Find where the given text appears and provide that cell's center as [X, Y] coordinate. 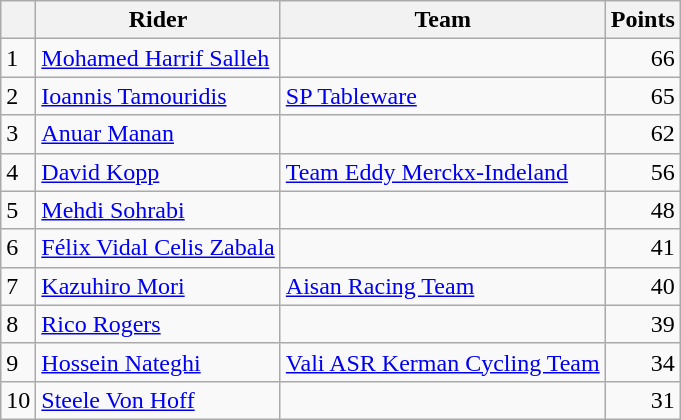
Mohamed Harrif Salleh [158, 58]
Team Eddy Merckx-Indeland [442, 172]
4 [18, 172]
9 [18, 362]
David Kopp [158, 172]
10 [18, 400]
31 [642, 400]
SP Tableware [442, 96]
Vali ASR Kerman Cycling Team [442, 362]
Hossein Nateghi [158, 362]
Rico Rogers [158, 324]
Aisan Racing Team [442, 286]
Points [642, 20]
Anuar Manan [158, 134]
7 [18, 286]
3 [18, 134]
Félix Vidal Celis Zabala [158, 248]
Mehdi Sohrabi [158, 210]
62 [642, 134]
Kazuhiro Mori [158, 286]
56 [642, 172]
65 [642, 96]
5 [18, 210]
41 [642, 248]
6 [18, 248]
Rider [158, 20]
34 [642, 362]
1 [18, 58]
40 [642, 286]
8 [18, 324]
Steele Von Hoff [158, 400]
Ioannis Tamouridis [158, 96]
48 [642, 210]
Team [442, 20]
39 [642, 324]
66 [642, 58]
2 [18, 96]
